Find where the given text appears and provide that cell's center as [x, y] coordinate. 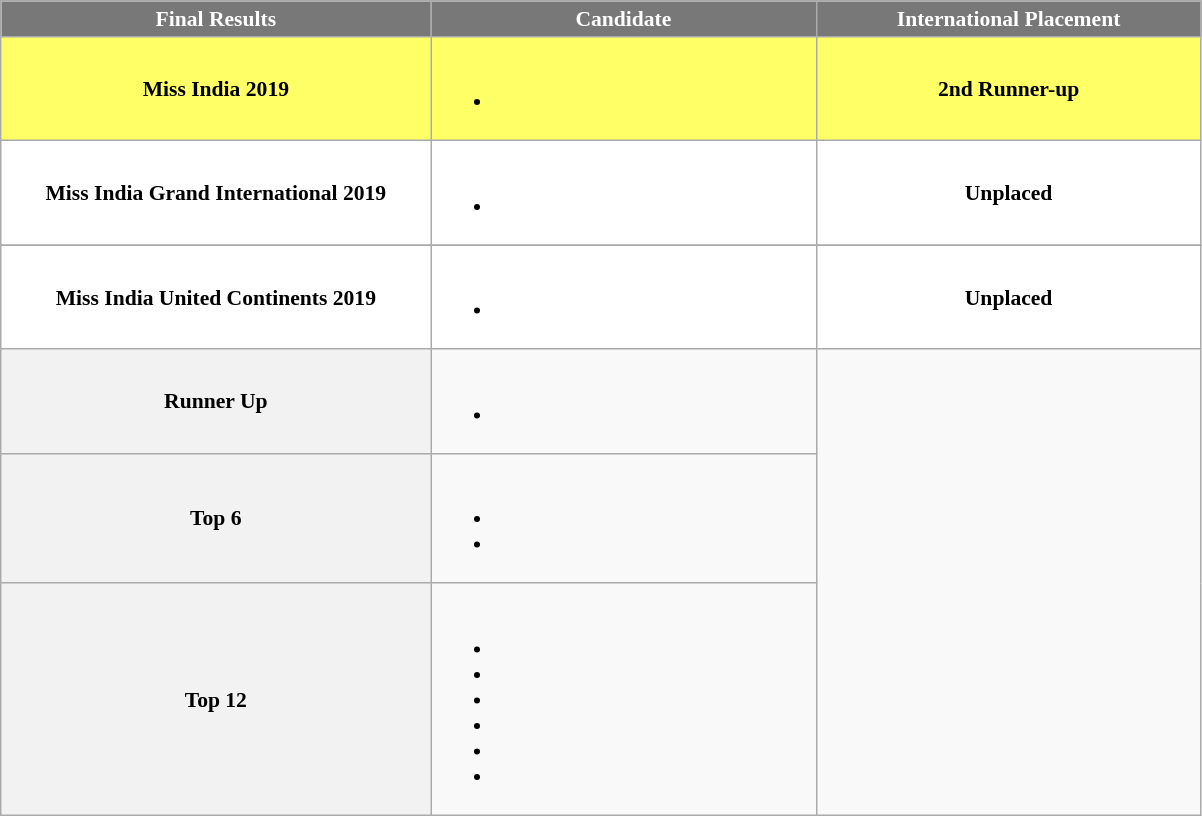
Final Results [216, 19]
Runner Up [216, 402]
Candidate [624, 19]
Miss India 2019 [216, 89]
Miss India United Continents 2019 [216, 297]
2nd Runner-up [1008, 89]
Top 12 [216, 700]
Miss India Grand International 2019 [216, 193]
Top 6 [216, 519]
International Placement [1008, 19]
